Return [x, y] of the center of cell containing provided text 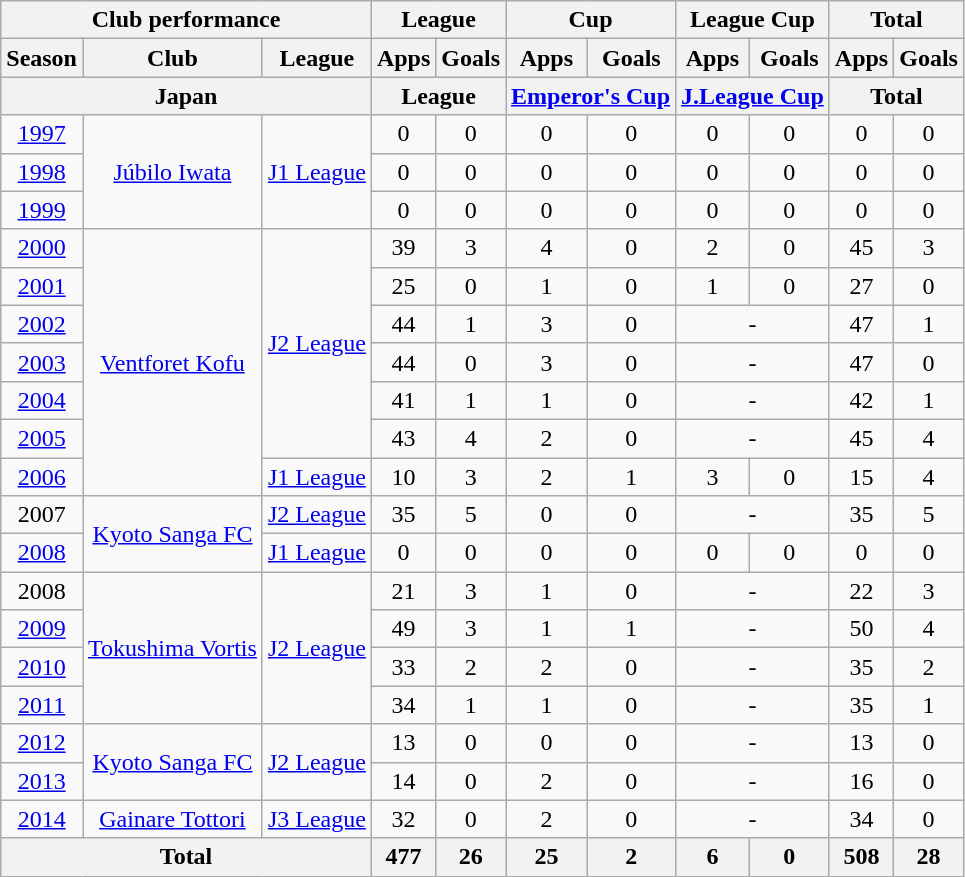
2012 [42, 743]
21 [403, 591]
2011 [42, 705]
Ventforet Kofu [172, 362]
50 [861, 629]
Japan [186, 96]
1998 [42, 172]
41 [403, 400]
2002 [42, 324]
42 [861, 400]
J.League Cup [753, 96]
Cup [591, 20]
2000 [42, 248]
Club [172, 58]
43 [403, 438]
2010 [42, 667]
Season [42, 58]
Júbilo Iwata [172, 172]
2009 [42, 629]
2001 [42, 286]
2013 [42, 781]
2014 [42, 819]
Gainare Tottori [172, 819]
2006 [42, 477]
Emperor's Cup [591, 96]
1999 [42, 210]
22 [861, 591]
26 [471, 857]
2003 [42, 362]
1997 [42, 134]
2007 [42, 515]
J3 League [316, 819]
39 [403, 248]
477 [403, 857]
Club performance [186, 20]
15 [861, 477]
2004 [42, 400]
33 [403, 667]
League Cup [753, 20]
49 [403, 629]
32 [403, 819]
508 [861, 857]
2005 [42, 438]
6 [713, 857]
10 [403, 477]
Tokushima Vortis [172, 648]
28 [929, 857]
14 [403, 781]
16 [861, 781]
27 [861, 286]
